For the text-containing cell, return its midpoint in [x, y] coordinate format. 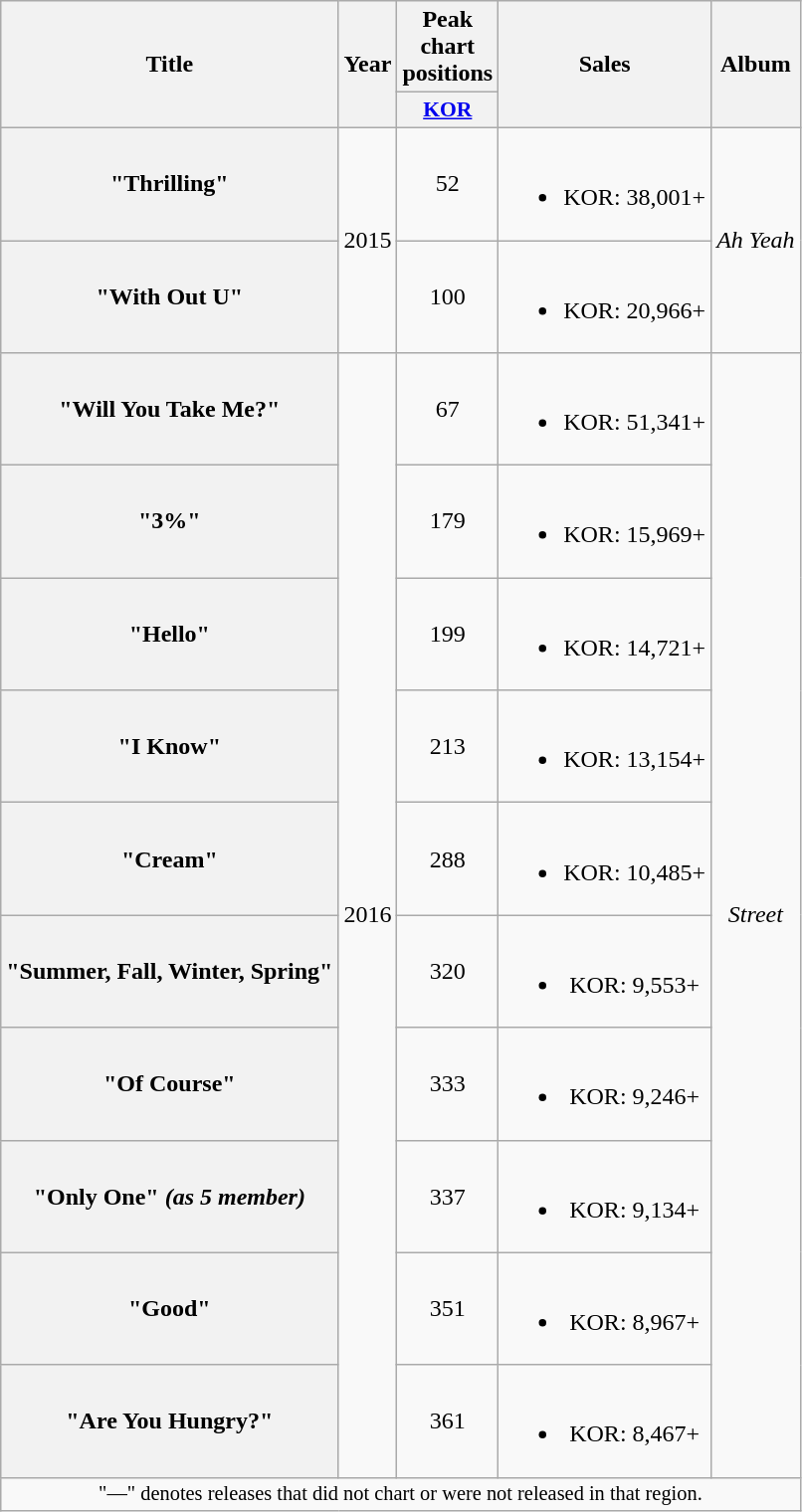
"3%" [169, 521]
"Will You Take Me?" [169, 410]
KOR [448, 110]
"Good" [169, 1309]
Year [368, 65]
2015 [368, 240]
KOR: 15,969+ [605, 521]
"Summer, Fall, Winter, Spring" [169, 971]
179 [448, 521]
KOR: 8,467+ [605, 1420]
"Thrilling" [169, 183]
337 [448, 1196]
"Only One" (as 5 member) [169, 1196]
KOR: 38,001+ [605, 183]
Album [756, 65]
KOR: 51,341+ [605, 410]
"With Out U" [169, 296]
67 [448, 410]
KOR: 10,485+ [605, 859]
KOR: 9,553+ [605, 971]
"Of Course" [169, 1084]
KOR: 8,967+ [605, 1309]
288 [448, 859]
320 [448, 971]
Peakchartpositions [448, 47]
351 [448, 1309]
"Hello" [169, 635]
Sales [605, 65]
52 [448, 183]
213 [448, 746]
Title [169, 65]
Street [756, 915]
199 [448, 635]
333 [448, 1084]
"—" denotes releases that did not chart or were not released in that region. [400, 1494]
100 [448, 296]
Ah Yeah [756, 240]
"Cream" [169, 859]
2016 [368, 915]
KOR: 14,721+ [605, 635]
KOR: 9,134+ [605, 1196]
"I Know" [169, 746]
"Are You Hungry?" [169, 1420]
KOR: 13,154+ [605, 746]
KOR: 9,246+ [605, 1084]
KOR: 20,966+ [605, 296]
361 [448, 1420]
